Locate the cell with the specified text and output its (x, y) center coordinate. 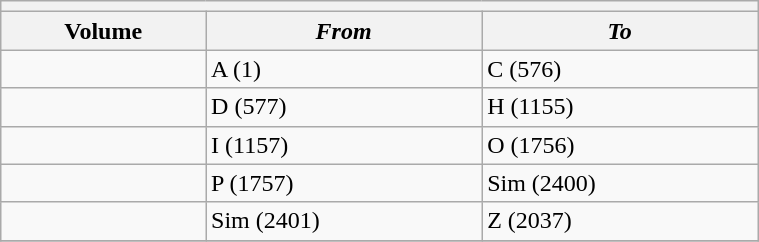
From (344, 31)
H (1155) (620, 107)
I (1157) (344, 145)
Volume (104, 31)
D (577) (344, 107)
C (576) (620, 69)
O (1756) (620, 145)
Sim (2401) (344, 221)
P (1757) (344, 183)
Sim (2400) (620, 183)
A (1) (344, 69)
Z (2037) (620, 221)
To (620, 31)
